Extract the [X, Y] coordinate from the center of the cell holding the provided text.  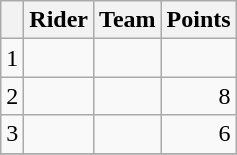
6 [198, 134]
Rider [59, 20]
3 [12, 134]
Points [198, 20]
2 [12, 96]
Team [128, 20]
8 [198, 96]
1 [12, 58]
